Provide the [X, Y] coordinate of the cell's center where the given text is located.  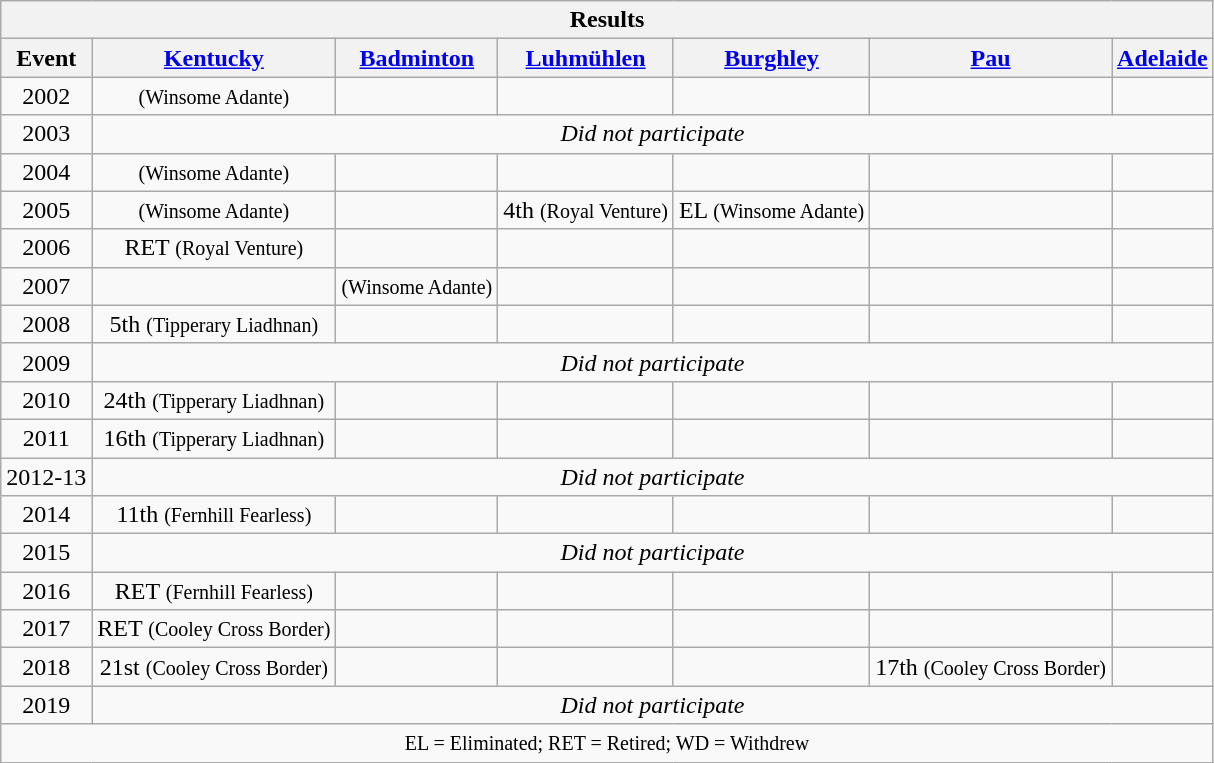
2012-13 [46, 477]
2016 [46, 591]
2018 [46, 667]
2003 [46, 134]
2008 [46, 324]
5th (Tipperary Liadhnan) [214, 324]
Event [46, 58]
16th (Tipperary Liadhnan) [214, 438]
Adelaide [1163, 58]
2007 [46, 286]
17th (Cooley Cross Border) [991, 667]
Pau [991, 58]
Kentucky [214, 58]
Results [608, 20]
RET (Fernhill Fearless) [214, 591]
2011 [46, 438]
21st (Cooley Cross Border) [214, 667]
2002 [46, 96]
RET (Cooley Cross Border) [214, 629]
EL = Eliminated; RET = Retired; WD = Withdrew [608, 743]
2015 [46, 553]
2019 [46, 705]
24th (Tipperary Liadhnan) [214, 400]
4th (Royal Venture) [586, 210]
Burghley [771, 58]
RET (Royal Venture) [214, 248]
2010 [46, 400]
2005 [46, 210]
Luhmühlen [586, 58]
Badminton [417, 58]
2006 [46, 248]
11th (Fernhill Fearless) [214, 515]
2004 [46, 172]
2017 [46, 629]
2014 [46, 515]
2009 [46, 362]
EL (Winsome Adante) [771, 210]
